Return the (x, y) coordinate for the center point of the cell that contains the specified text.  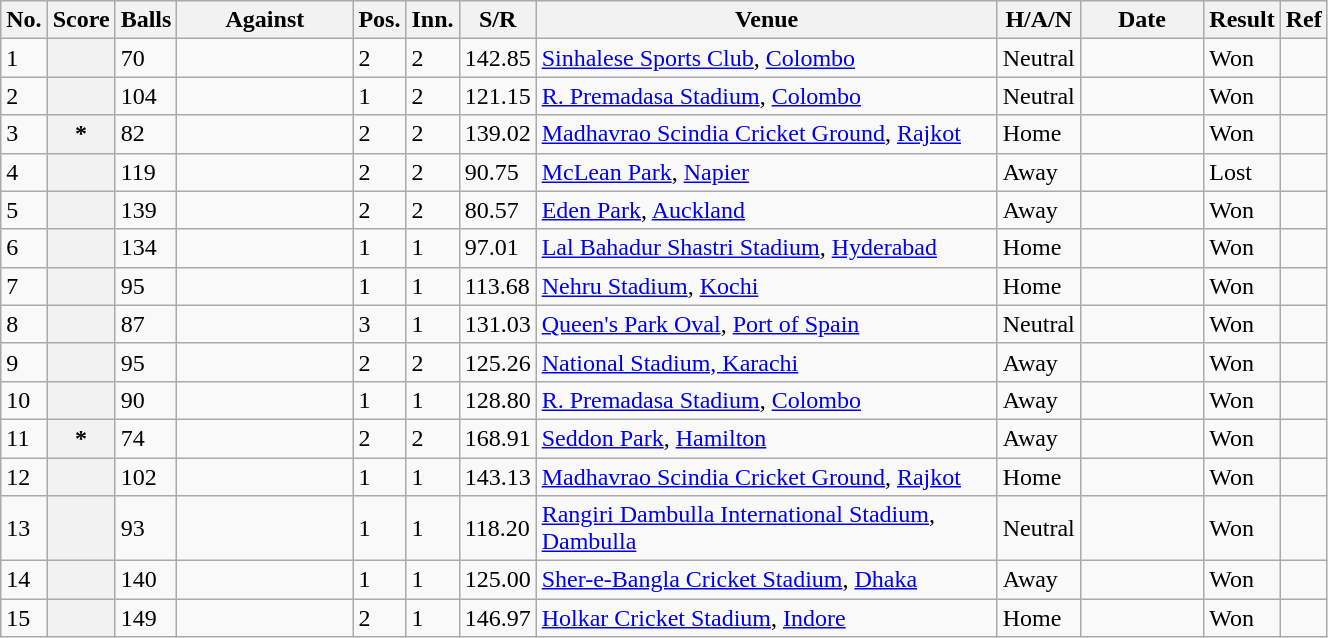
Eden Park, Auckland (766, 210)
102 (146, 477)
4 (24, 172)
90 (146, 400)
113.68 (498, 286)
125.26 (498, 362)
Venue (766, 20)
15 (24, 618)
Lal Bahadur Shastri Stadium, Hyderabad (766, 248)
13 (24, 528)
146.97 (498, 618)
Ref (1304, 20)
14 (24, 580)
11 (24, 438)
90.75 (498, 172)
6 (24, 248)
Balls (146, 20)
Rangiri Dambulla International Stadium, Dambulla (766, 528)
128.80 (498, 400)
Queen's Park Oval, Port of Spain (766, 324)
104 (146, 96)
143.13 (498, 477)
8 (24, 324)
140 (146, 580)
Pos. (380, 20)
134 (146, 248)
82 (146, 134)
H/A/N (1038, 20)
S/R (498, 20)
12 (24, 477)
97.01 (498, 248)
Sher-e-Bangla Cricket Stadium, Dhaka (766, 580)
149 (146, 618)
118.20 (498, 528)
Score (81, 20)
7 (24, 286)
Date (1142, 20)
93 (146, 528)
10 (24, 400)
Sinhalese Sports Club, Colombo (766, 58)
Seddon Park, Hamilton (766, 438)
139 (146, 210)
131.03 (498, 324)
Holkar Cricket Stadium, Indore (766, 618)
Result (1242, 20)
70 (146, 58)
McLean Park, Napier (766, 172)
125.00 (498, 580)
87 (146, 324)
5 (24, 210)
National Stadium, Karachi (766, 362)
Inn. (432, 20)
121.15 (498, 96)
80.57 (498, 210)
168.91 (498, 438)
No. (24, 20)
139.02 (498, 134)
9 (24, 362)
Against (265, 20)
142.85 (498, 58)
119 (146, 172)
Lost (1242, 172)
74 (146, 438)
Nehru Stadium, Kochi (766, 286)
